Return [X, Y] of the center of cell containing provided text 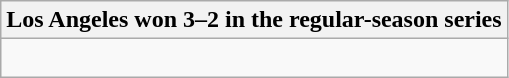
Los Angeles won 3–2 in the regular-season series [254, 20]
